Identify which cell holds the provided text, then report its (X, Y) central coordinate. 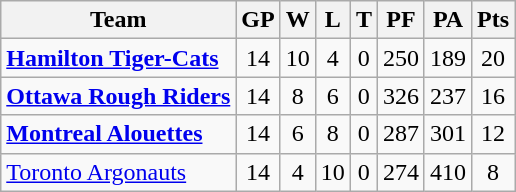
Hamilton Tiger-Cats (118, 58)
16 (494, 96)
L (332, 20)
274 (400, 172)
189 (448, 58)
W (298, 20)
Pts (494, 20)
PA (448, 20)
Ottawa Rough Riders (118, 96)
301 (448, 134)
T (364, 20)
250 (400, 58)
410 (448, 172)
PF (400, 20)
237 (448, 96)
287 (400, 134)
Team (118, 20)
Toronto Argonauts (118, 172)
20 (494, 58)
12 (494, 134)
Montreal Alouettes (118, 134)
GP (258, 20)
326 (400, 96)
